Return the [x, y] coordinate for the center point of the cell that contains the specified text.  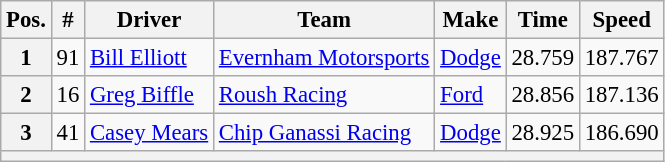
28.759 [542, 58]
16 [68, 95]
Driver [150, 20]
Chip Ganassi Racing [324, 133]
1 [26, 58]
41 [68, 133]
Time [542, 20]
91 [68, 58]
187.136 [622, 95]
Pos. [26, 20]
Team [324, 20]
# [68, 20]
3 [26, 133]
Ford [470, 95]
187.767 [622, 58]
28.856 [542, 95]
Greg Biffle [150, 95]
Speed [622, 20]
Casey Mears [150, 133]
2 [26, 95]
Make [470, 20]
Roush Racing [324, 95]
28.925 [542, 133]
186.690 [622, 133]
Bill Elliott [150, 58]
Evernham Motorsports [324, 58]
